Find where the given text appears and provide that cell's center as (x, y) coordinate. 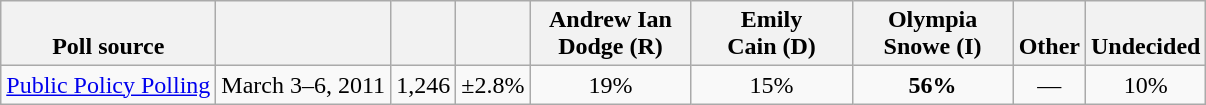
— (1049, 85)
Poll source (108, 34)
Andrew IanDodge (R) (610, 34)
EmilyCain (D) (772, 34)
±2.8% (493, 85)
Other (1049, 34)
19% (610, 85)
56% (932, 85)
March 3–6, 2011 (304, 85)
OlympiaSnowe (I) (932, 34)
Public Policy Polling (108, 85)
15% (772, 85)
Undecided (1146, 34)
1,246 (424, 85)
10% (1146, 85)
